Return the [x, y] coordinate for the center point of the cell that contains the specified text.  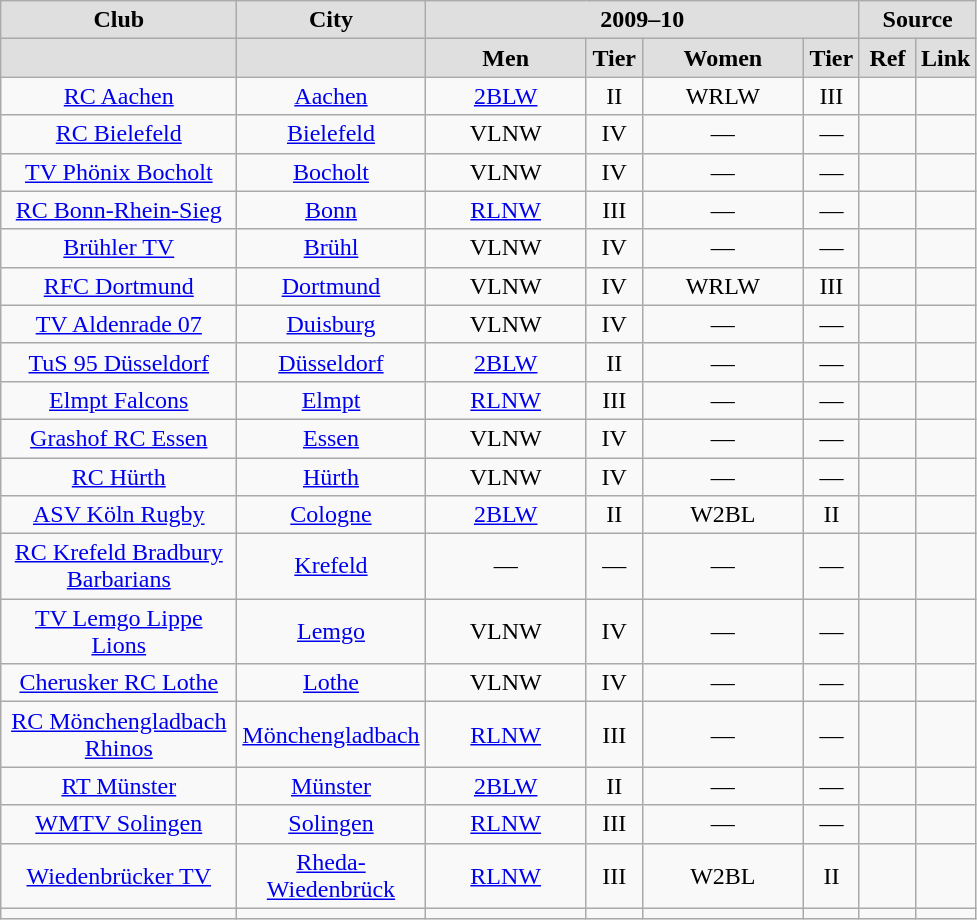
Düsseldorf [331, 362]
City [331, 20]
Aachen [331, 96]
Hürth [331, 477]
ASV Köln Rugby [119, 515]
TV Lemgo Lippe Lions [119, 632]
Rheda-Wiedenbrück [331, 876]
Link [945, 58]
Ref [887, 58]
Bielefeld [331, 134]
Women [722, 58]
RC Mönchengladbach Rhinos [119, 734]
Men [506, 58]
Bonn [331, 210]
Bocholt [331, 172]
Cologne [331, 515]
Mönchengladbach [331, 734]
TV Phönix Bocholt [119, 172]
Brühl [331, 248]
Cherusker RC Lothe [119, 683]
RFC Dortmund [119, 286]
RT Münster [119, 786]
RC Bielefeld [119, 134]
Club [119, 20]
Source [918, 20]
Wiedenbrücker TV [119, 876]
Elmpt [331, 400]
RC Hürth [119, 477]
RC Krefeld Bradbury Barbarians [119, 566]
Lothe [331, 683]
Münster [331, 786]
TV Aldenrade 07 [119, 324]
Solingen [331, 824]
Grashof RC Essen [119, 438]
Duisburg [331, 324]
Brühler TV [119, 248]
Dortmund [331, 286]
2009–10 [642, 20]
RC Aachen [119, 96]
RC Bonn-Rhein-Sieg [119, 210]
Elmpt Falcons [119, 400]
Lemgo [331, 632]
TuS 95 Düsseldorf [119, 362]
WMTV Solingen [119, 824]
Essen [331, 438]
Krefeld [331, 566]
